From the cell containing the given text, extract its center point as (X, Y) coordinate. 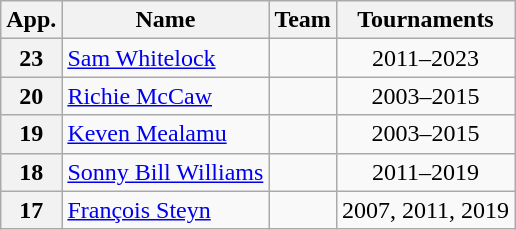
19 (32, 134)
2007, 2011, 2019 (425, 210)
20 (32, 96)
2011–2023 (425, 58)
François Steyn (166, 210)
17 (32, 210)
Tournaments (425, 20)
23 (32, 58)
Keven Mealamu (166, 134)
Richie McCaw (166, 96)
Sam Whitelock (166, 58)
18 (32, 172)
Sonny Bill Williams (166, 172)
2011–2019 (425, 172)
Name (166, 20)
Team (303, 20)
App. (32, 20)
